Capture the cell that displays the provided text and extract its [X, Y] central coordinate. 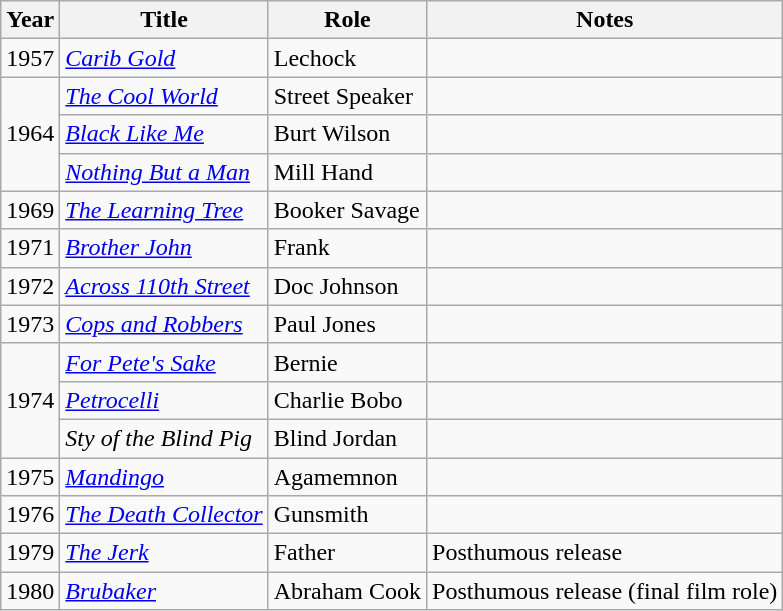
Blind Jordan [347, 438]
Brother John [164, 248]
1975 [30, 477]
Brubaker [164, 591]
Agamemnon [347, 477]
Title [164, 20]
1973 [30, 324]
Year [30, 20]
1969 [30, 210]
1980 [30, 591]
Cops and Robbers [164, 324]
Nothing But a Man [164, 172]
Role [347, 20]
1971 [30, 248]
Frank [347, 248]
Abraham Cook [347, 591]
Petrocelli [164, 400]
Gunsmith [347, 515]
Charlie Bobo [347, 400]
The Jerk [164, 553]
The Death Collector [164, 515]
The Cool World [164, 96]
1974 [30, 400]
Sty of the Blind Pig [164, 438]
Posthumous release (final film role) [605, 591]
Posthumous release [605, 553]
Street Speaker [347, 96]
1957 [30, 58]
Paul Jones [347, 324]
Doc Johnson [347, 286]
Black Like Me [164, 134]
Across 110th Street [164, 286]
The Learning Tree [164, 210]
Burt Wilson [347, 134]
1972 [30, 286]
1976 [30, 515]
For Pete's Sake [164, 362]
Mandingo [164, 477]
Lechock [347, 58]
1964 [30, 134]
Carib Gold [164, 58]
Father [347, 553]
1979 [30, 553]
Booker Savage [347, 210]
Notes [605, 20]
Bernie [347, 362]
Mill Hand [347, 172]
